Return [x, y] of the center of cell containing provided text 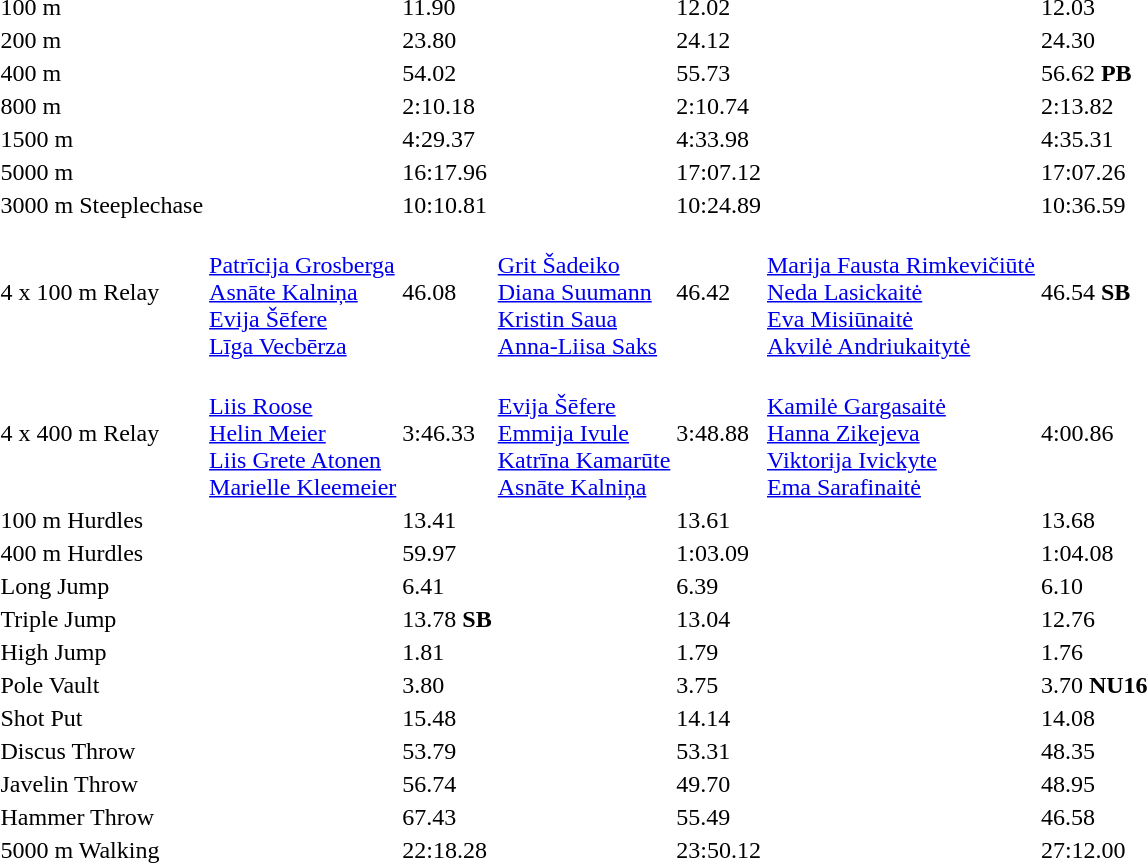
4:33.98 [719, 139]
13.61 [719, 520]
24.12 [719, 40]
4:29.37 [447, 139]
Kamilė GargasaitėHanna ZikejevaViktorija IvickyteEma Sarafinaitė [902, 433]
23.80 [447, 40]
3.80 [447, 685]
13.78 SB [447, 619]
13.04 [719, 619]
Marija Fausta RimkevičiūtėNeda LasickaitėEva MisiūnaitėAkvilė Andriukaitytė [902, 292]
2:10.74 [719, 106]
49.70 [719, 784]
67.43 [447, 817]
6.39 [719, 586]
46.42 [719, 292]
1.79 [719, 652]
13.41 [447, 520]
46.08 [447, 292]
10:24.89 [719, 205]
17:07.12 [719, 172]
1:03.09 [719, 553]
1.81 [447, 652]
3:48.88 [719, 433]
53.79 [447, 751]
10:10.81 [447, 205]
54.02 [447, 73]
53.31 [719, 751]
Evija ŠēfereEmmija IvuleKatrīna KamarūteAsnāte Kalniņa [584, 433]
16:17.96 [447, 172]
2:10.18 [447, 106]
59.97 [447, 553]
55.73 [719, 73]
56.74 [447, 784]
3.75 [719, 685]
Liis RooseHelin MeierLiis Grete AtonenMarielle Kleemeier [303, 433]
3:46.33 [447, 433]
Grit ŠadeikoDiana SuumannKristin SauaAnna-Liisa Saks [584, 292]
14.14 [719, 718]
15.48 [447, 718]
55.49 [719, 817]
6.41 [447, 586]
Patrīcija GrosbergaAsnāte KalniņaEvija ŠēfereLīga Vecbērza [303, 292]
